Extract the [x, y] coordinate from the center of the cell holding the provided text.  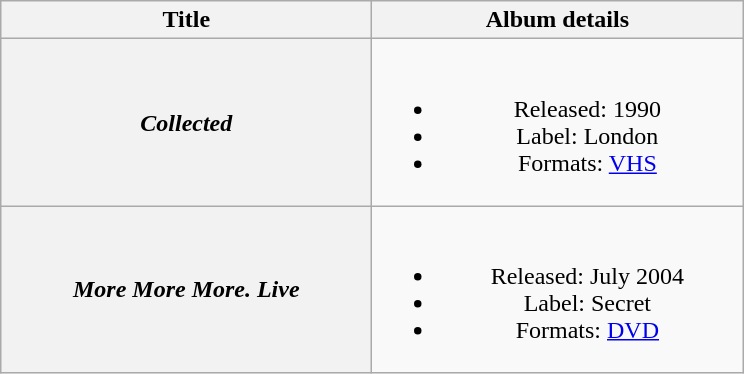
Collected [186, 122]
Released: 1990Label: LondonFormats: VHS [558, 122]
Title [186, 20]
Album details [558, 20]
More More More. Live [186, 290]
Released: July 2004Label: SecretFormats: DVD [558, 290]
